Locate the cell with the specified text and output its (X, Y) center coordinate. 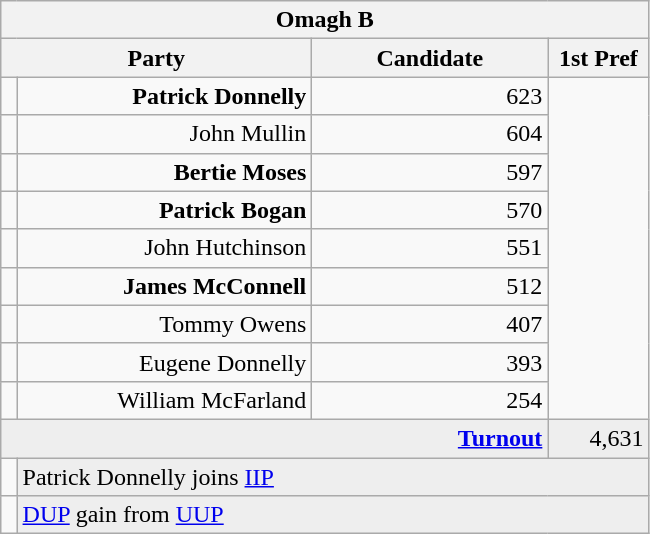
Omagh B (325, 20)
Patrick Bogan (164, 210)
597 (430, 172)
Candidate (430, 58)
William McFarland (164, 400)
John Mullin (164, 134)
512 (430, 286)
John Hutchinson (164, 248)
Bertie Moses (164, 172)
407 (430, 324)
Party (156, 58)
Turnout (274, 438)
DUP gain from UUP (333, 515)
1st Pref (598, 58)
Eugene Donnelly (164, 362)
Patrick Donnelly joins IIP (333, 477)
254 (430, 400)
393 (430, 362)
570 (430, 210)
623 (430, 96)
4,631 (598, 438)
604 (430, 134)
James McConnell (164, 286)
551 (430, 248)
Tommy Owens (164, 324)
Patrick Donnelly (164, 96)
